Output the [X, Y] coordinate of the center of the cell containing the given text.  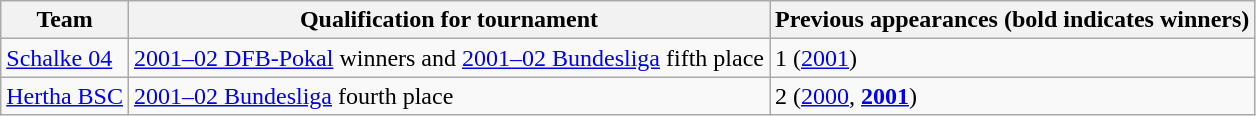
2001–02 DFB-Pokal winners and 2001–02 Bundesliga fifth place [448, 58]
Qualification for tournament [448, 20]
2001–02 Bundesliga fourth place [448, 96]
2 (2000, 2001) [1012, 96]
Schalke 04 [65, 58]
Previous appearances (bold indicates winners) [1012, 20]
Hertha BSC [65, 96]
1 (2001) [1012, 58]
Team [65, 20]
